Locate the cell with the specified text and output its (X, Y) center coordinate. 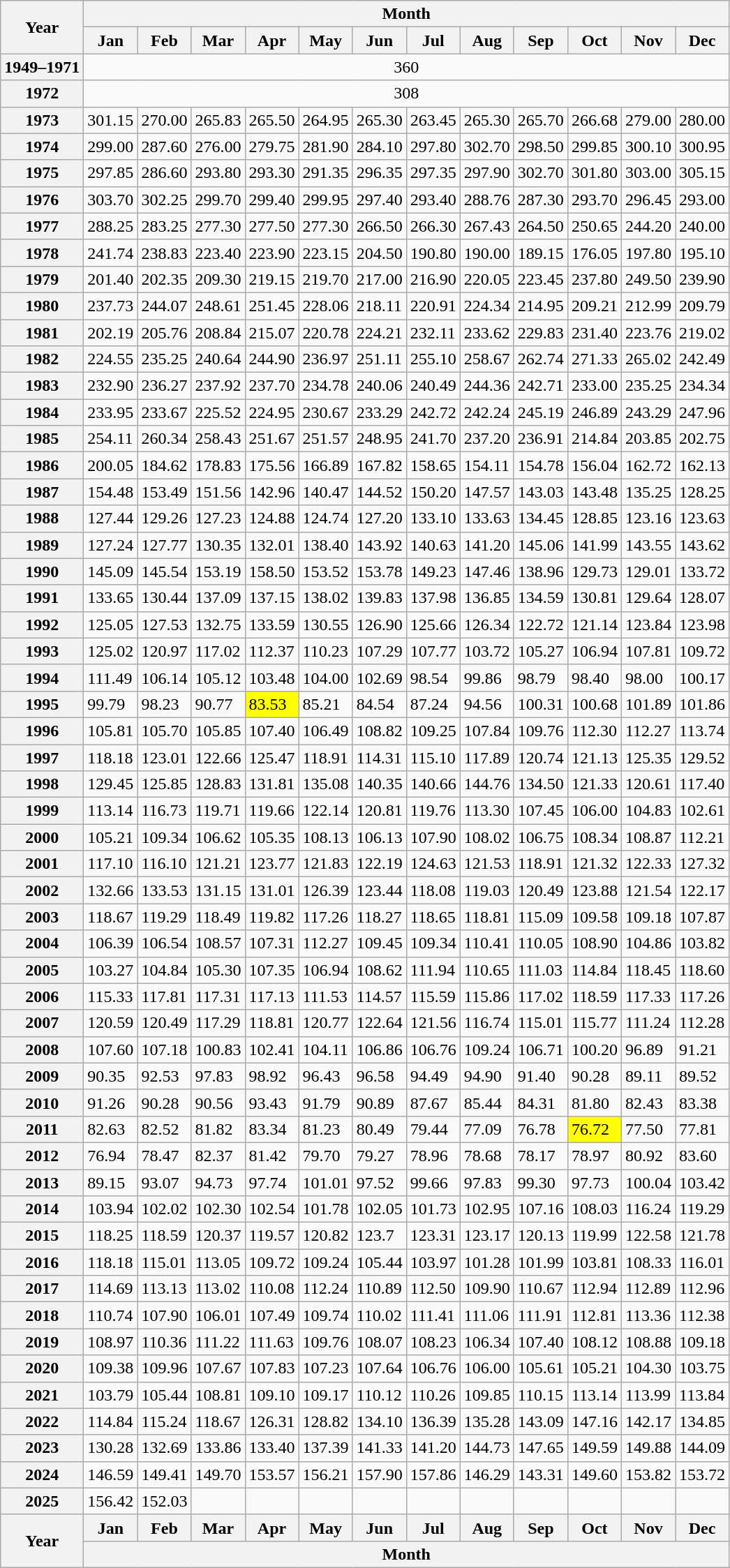
123.01 (165, 757)
78.68 (487, 1156)
255.10 (433, 359)
112.50 (433, 1289)
129.45 (110, 784)
121.56 (433, 1023)
98.79 (540, 678)
78.96 (433, 1156)
125.05 (110, 625)
305.15 (702, 173)
108.62 (380, 970)
266.30 (433, 226)
105.30 (218, 970)
254.11 (110, 439)
219.15 (272, 279)
113.05 (218, 1262)
264.50 (540, 226)
96.58 (380, 1076)
110.26 (433, 1395)
267.43 (487, 226)
219.02 (702, 333)
133.72 (702, 572)
2021 (42, 1395)
109.38 (110, 1368)
119.71 (218, 811)
107.67 (218, 1368)
308 (406, 94)
109.10 (272, 1395)
109.25 (433, 731)
81.80 (595, 1103)
109.90 (487, 1289)
209.79 (702, 306)
124.88 (272, 518)
102.02 (165, 1209)
233.00 (595, 386)
2015 (42, 1236)
265.83 (218, 120)
138.96 (540, 572)
118.27 (380, 917)
116.10 (165, 864)
97.73 (595, 1183)
135.25 (648, 492)
145.54 (165, 572)
101.01 (325, 1183)
209.30 (218, 279)
110.36 (165, 1342)
78.47 (165, 1156)
104.84 (165, 970)
219.70 (325, 279)
122.72 (540, 625)
91.79 (325, 1103)
135.08 (325, 784)
1980 (42, 306)
107.49 (272, 1315)
189.15 (540, 253)
1989 (42, 545)
141.99 (595, 545)
117.81 (165, 996)
120.77 (325, 1023)
1988 (42, 518)
110.23 (325, 651)
133.59 (272, 625)
106.54 (165, 943)
301.80 (595, 173)
110.67 (540, 1289)
144.76 (487, 784)
125.02 (110, 651)
109.96 (165, 1368)
101.99 (540, 1262)
2006 (42, 996)
131.01 (272, 890)
133.86 (218, 1448)
144.73 (487, 1448)
288.25 (110, 226)
137.09 (218, 598)
108.07 (380, 1342)
103.42 (702, 1183)
127.24 (110, 545)
138.40 (325, 545)
2014 (42, 1209)
94.56 (487, 704)
112.28 (702, 1023)
137.39 (325, 1448)
220.05 (487, 279)
1979 (42, 279)
110.12 (380, 1395)
110.05 (540, 943)
242.71 (540, 386)
126.90 (380, 625)
113.99 (648, 1395)
233.95 (110, 412)
215.07 (272, 333)
107.64 (380, 1368)
127.23 (218, 518)
91.21 (702, 1050)
240.06 (380, 386)
233.67 (165, 412)
158.50 (272, 572)
94.90 (487, 1076)
125.85 (165, 784)
107.16 (540, 1209)
117.31 (218, 996)
2020 (42, 1368)
287.30 (540, 200)
136.85 (487, 598)
98.00 (648, 678)
1995 (42, 704)
84.54 (380, 704)
101.78 (325, 1209)
156.21 (325, 1474)
121.83 (325, 864)
146.59 (110, 1474)
121.14 (595, 625)
220.91 (433, 306)
112.94 (595, 1289)
1983 (42, 386)
140.63 (433, 545)
146.29 (487, 1474)
109.74 (325, 1315)
143.55 (648, 545)
116.74 (487, 1023)
97.74 (272, 1183)
116.01 (702, 1262)
167.82 (380, 465)
121.21 (218, 864)
129.73 (595, 572)
112.30 (595, 731)
112.37 (272, 651)
101.73 (433, 1209)
195.10 (702, 253)
287.60 (165, 147)
149.41 (165, 1474)
93.07 (165, 1183)
147.16 (595, 1421)
153.52 (325, 572)
121.32 (595, 864)
143.03 (540, 492)
132.75 (218, 625)
112.38 (702, 1315)
151.56 (218, 492)
105.27 (540, 651)
242.72 (433, 412)
1982 (42, 359)
126.31 (272, 1421)
123.17 (487, 1236)
102.54 (272, 1209)
224.55 (110, 359)
2023 (42, 1448)
208.84 (218, 333)
154.78 (540, 465)
2013 (42, 1183)
122.66 (218, 757)
117.29 (218, 1023)
118.45 (648, 970)
201.40 (110, 279)
2009 (42, 1076)
241.74 (110, 253)
85.44 (487, 1103)
92.53 (165, 1076)
2000 (42, 837)
108.87 (648, 837)
2007 (42, 1023)
229.83 (540, 333)
121.13 (595, 757)
134.45 (540, 518)
126.34 (487, 625)
115.86 (487, 996)
120.97 (165, 651)
149.88 (648, 1448)
236.91 (540, 439)
277.50 (272, 226)
224.34 (487, 306)
111.63 (272, 1342)
303.00 (648, 173)
120.59 (110, 1023)
158.65 (433, 465)
297.85 (110, 173)
149.60 (595, 1474)
300.10 (648, 147)
153.19 (218, 572)
127.32 (702, 864)
103.75 (702, 1368)
133.63 (487, 518)
240.49 (433, 386)
121.33 (595, 784)
138.02 (325, 598)
2025 (42, 1501)
77.81 (702, 1129)
108.90 (595, 943)
162.13 (702, 465)
123.7 (380, 1236)
204.50 (380, 253)
108.97 (110, 1342)
202.19 (110, 333)
113.36 (648, 1315)
127.44 (110, 518)
117.40 (702, 784)
118.08 (433, 890)
1975 (42, 173)
217.00 (380, 279)
1974 (42, 147)
241.70 (433, 439)
1981 (42, 333)
80.49 (380, 1129)
1986 (42, 465)
83.60 (702, 1156)
99.86 (487, 678)
299.70 (218, 200)
128.83 (218, 784)
2019 (42, 1342)
107.35 (272, 970)
143.62 (702, 545)
111.94 (433, 970)
240.64 (218, 359)
99.66 (433, 1183)
1991 (42, 598)
94.49 (433, 1076)
162.72 (648, 465)
94.73 (218, 1183)
264.95 (325, 120)
102.05 (380, 1209)
293.30 (272, 173)
112.21 (702, 837)
106.86 (380, 1050)
106.13 (380, 837)
299.95 (325, 200)
120.37 (218, 1236)
258.43 (218, 439)
299.85 (595, 147)
79.44 (433, 1129)
224.21 (380, 333)
129.26 (165, 518)
90.56 (218, 1103)
149.70 (218, 1474)
119.82 (272, 917)
223.40 (218, 253)
242.24 (487, 412)
237.92 (218, 386)
102.95 (487, 1209)
111.91 (540, 1315)
106.39 (110, 943)
115.09 (540, 917)
205.76 (165, 333)
2017 (42, 1289)
115.77 (595, 1023)
1996 (42, 731)
111.53 (325, 996)
129.01 (648, 572)
218.11 (380, 306)
96.89 (648, 1050)
123.84 (648, 625)
2001 (42, 864)
233.29 (380, 412)
133.65 (110, 598)
214.84 (595, 439)
232.90 (110, 386)
107.84 (487, 731)
108.33 (648, 1262)
127.20 (380, 518)
1949–1971 (42, 67)
98.23 (165, 704)
107.23 (325, 1368)
112.96 (702, 1289)
260.34 (165, 439)
135.28 (487, 1421)
249.50 (648, 279)
1993 (42, 651)
103.48 (272, 678)
80.92 (648, 1156)
109.17 (325, 1395)
130.55 (325, 625)
107.81 (648, 651)
103.27 (110, 970)
76.94 (110, 1156)
104.30 (648, 1368)
117.89 (487, 757)
105.81 (110, 731)
137.15 (272, 598)
108.23 (433, 1342)
109.58 (595, 917)
82.37 (218, 1156)
131.15 (218, 890)
99.30 (540, 1183)
297.35 (433, 173)
90.35 (110, 1076)
115.10 (433, 757)
128.25 (702, 492)
108.57 (218, 943)
111.41 (433, 1315)
76.78 (540, 1129)
133.40 (272, 1448)
127.77 (165, 545)
203.85 (648, 439)
176.05 (595, 253)
2016 (42, 1262)
134.10 (380, 1421)
156.04 (595, 465)
293.70 (595, 200)
107.31 (272, 943)
2003 (42, 917)
153.49 (165, 492)
202.35 (165, 279)
118.60 (702, 970)
97.52 (380, 1183)
236.97 (325, 359)
123.63 (702, 518)
111.03 (540, 970)
126.39 (325, 890)
154.48 (110, 492)
251.57 (325, 439)
110.89 (380, 1289)
271.33 (595, 359)
157.86 (433, 1474)
79.70 (325, 1156)
114.57 (380, 996)
82.43 (648, 1103)
276.00 (218, 147)
262.74 (540, 359)
1978 (42, 253)
150.20 (433, 492)
98.54 (433, 678)
122.64 (380, 1023)
281.90 (325, 147)
244.20 (648, 226)
142.96 (272, 492)
121.54 (648, 890)
83.38 (702, 1103)
134.85 (702, 1421)
153.78 (380, 572)
128.82 (325, 1421)
1990 (42, 572)
2004 (42, 943)
248.61 (218, 306)
89.15 (110, 1183)
237.20 (487, 439)
104.86 (648, 943)
99.79 (110, 704)
246.89 (595, 412)
1994 (42, 678)
127.53 (165, 625)
223.45 (540, 279)
108.82 (380, 731)
297.80 (433, 147)
113.02 (218, 1289)
111.49 (110, 678)
120.13 (540, 1236)
142.17 (648, 1421)
91.26 (110, 1103)
109.45 (380, 943)
122.33 (648, 864)
157.90 (380, 1474)
110.08 (272, 1289)
108.12 (595, 1342)
293.40 (433, 200)
100.31 (540, 704)
129.64 (648, 598)
2022 (42, 1421)
113.13 (165, 1289)
136.39 (433, 1421)
115.33 (110, 996)
251.67 (272, 439)
112.89 (648, 1289)
248.95 (380, 439)
1997 (42, 757)
98.92 (272, 1076)
87.67 (433, 1103)
234.78 (325, 386)
122.19 (380, 864)
223.76 (648, 333)
240.00 (702, 226)
244.07 (165, 306)
108.03 (595, 1209)
147.46 (487, 572)
100.68 (595, 704)
118.25 (110, 1236)
265.50 (272, 120)
143.48 (595, 492)
132.01 (272, 545)
141.33 (380, 1448)
2018 (42, 1315)
101.89 (648, 704)
2011 (42, 1129)
121.78 (702, 1236)
124.63 (433, 864)
100.17 (702, 678)
105.35 (272, 837)
116.24 (648, 1209)
119.66 (272, 811)
107.83 (272, 1368)
125.47 (272, 757)
212.99 (648, 306)
110.15 (540, 1395)
2010 (42, 1103)
223.15 (325, 253)
132.66 (110, 890)
114.69 (110, 1289)
111.22 (218, 1342)
299.00 (110, 147)
98.40 (595, 678)
104.00 (325, 678)
244.36 (487, 386)
231.40 (595, 333)
153.57 (272, 1474)
85.21 (325, 704)
110.74 (110, 1315)
237.80 (595, 279)
242.49 (702, 359)
117.13 (272, 996)
132.69 (165, 1448)
78.97 (595, 1156)
77.09 (487, 1129)
111.24 (648, 1023)
147.65 (540, 1448)
234.34 (702, 386)
130.35 (218, 545)
91.40 (540, 1076)
115.59 (433, 996)
216.90 (433, 279)
251.11 (380, 359)
302.25 (165, 200)
84.31 (540, 1103)
214.95 (540, 306)
130.28 (110, 1448)
108.02 (487, 837)
243.29 (648, 412)
123.44 (380, 890)
296.35 (380, 173)
89.52 (702, 1076)
133.10 (433, 518)
128.85 (595, 518)
144.09 (702, 1448)
279.00 (648, 120)
297.90 (487, 173)
123.31 (433, 1236)
291.35 (325, 173)
237.73 (110, 306)
119.57 (272, 1236)
238.83 (165, 253)
149.23 (433, 572)
122.17 (702, 890)
125.66 (433, 625)
130.81 (595, 598)
108.81 (218, 1395)
175.56 (272, 465)
103.97 (433, 1262)
283.25 (165, 226)
134.59 (540, 598)
251.45 (272, 306)
1973 (42, 120)
266.68 (595, 120)
190.00 (487, 253)
102.30 (218, 1209)
258.67 (487, 359)
197.80 (648, 253)
149.59 (595, 1448)
125.35 (648, 757)
117.10 (110, 864)
118.65 (433, 917)
96.43 (325, 1076)
103.81 (595, 1262)
228.06 (325, 306)
105.61 (540, 1368)
293.80 (218, 173)
105.85 (218, 731)
102.41 (272, 1050)
106.71 (540, 1050)
120.74 (540, 757)
140.35 (380, 784)
128.07 (702, 598)
106.62 (218, 837)
122.14 (325, 811)
237.70 (272, 386)
156.42 (110, 1501)
300.95 (702, 147)
296.45 (648, 200)
104.83 (648, 811)
166.89 (325, 465)
77.50 (648, 1129)
103.79 (110, 1395)
105.12 (218, 678)
293.00 (702, 200)
101.86 (702, 704)
184.62 (165, 465)
106.49 (325, 731)
105.70 (165, 731)
87.24 (433, 704)
107.60 (110, 1050)
133.53 (165, 890)
223.90 (272, 253)
83.53 (272, 704)
83.34 (272, 1129)
131.81 (272, 784)
147.57 (487, 492)
113.84 (702, 1395)
143.09 (540, 1421)
117.33 (648, 996)
101.28 (487, 1262)
280.00 (702, 120)
118.49 (218, 917)
298.50 (540, 147)
139.83 (380, 598)
130.44 (165, 598)
119.76 (433, 811)
152.03 (165, 1501)
140.47 (325, 492)
110.65 (487, 970)
106.01 (218, 1315)
106.34 (487, 1342)
120.81 (380, 811)
1987 (42, 492)
236.27 (165, 386)
123.16 (648, 518)
122.58 (648, 1236)
143.31 (540, 1474)
76.72 (595, 1129)
137.98 (433, 598)
102.69 (380, 678)
1998 (42, 784)
107.45 (540, 811)
115.24 (165, 1421)
129.52 (702, 757)
270.00 (165, 120)
2008 (42, 1050)
79.27 (380, 1156)
100.83 (218, 1050)
297.40 (380, 200)
286.60 (165, 173)
119.03 (487, 890)
245.19 (540, 412)
113.30 (487, 811)
89.11 (648, 1076)
82.63 (110, 1129)
301.15 (110, 120)
110.41 (487, 943)
190.80 (433, 253)
107.18 (165, 1050)
209.21 (595, 306)
1984 (42, 412)
112.24 (325, 1289)
279.75 (272, 147)
288.76 (487, 200)
143.92 (380, 545)
82.52 (165, 1129)
1976 (42, 200)
81.23 (325, 1129)
1977 (42, 226)
244.90 (272, 359)
178.83 (218, 465)
111.06 (487, 1315)
140.66 (433, 784)
81.82 (218, 1129)
123.77 (272, 864)
224.95 (272, 412)
113.74 (702, 731)
93.43 (272, 1103)
145.06 (540, 545)
250.65 (595, 226)
265.02 (648, 359)
119.99 (595, 1236)
121.53 (487, 864)
107.87 (702, 917)
247.96 (702, 412)
144.52 (380, 492)
299.40 (272, 200)
233.62 (487, 333)
134.50 (540, 784)
116.73 (165, 811)
154.11 (487, 465)
2005 (42, 970)
104.11 (325, 1050)
266.50 (380, 226)
120.61 (648, 784)
360 (406, 67)
220.78 (325, 333)
303.70 (110, 200)
202.75 (702, 439)
2024 (42, 1474)
78.17 (540, 1156)
81.42 (272, 1156)
232.11 (433, 333)
108.88 (648, 1342)
123.88 (595, 890)
2012 (42, 1156)
1972 (42, 94)
230.67 (325, 412)
90.77 (218, 704)
1992 (42, 625)
153.82 (648, 1474)
103.94 (110, 1209)
107.29 (380, 651)
106.14 (165, 678)
123.98 (702, 625)
265.70 (540, 120)
1985 (42, 439)
124.74 (325, 518)
284.10 (380, 147)
100.20 (595, 1050)
112.81 (595, 1315)
107.77 (433, 651)
90.89 (380, 1103)
114.31 (380, 757)
225.52 (218, 412)
106.75 (540, 837)
263.45 (433, 120)
109.85 (487, 1395)
239.90 (702, 279)
100.04 (648, 1183)
200.05 (110, 465)
103.72 (487, 651)
108.13 (325, 837)
102.61 (702, 811)
108.34 (595, 837)
1999 (42, 811)
2002 (42, 890)
103.82 (702, 943)
120.82 (325, 1236)
153.72 (702, 1474)
145.09 (110, 572)
110.02 (380, 1315)
